Extract the (x, y) coordinate from the center of the cell holding the provided text.  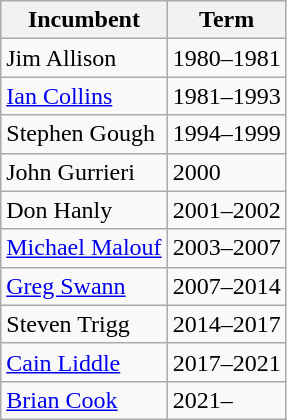
2000 (226, 172)
Brian Cook (84, 400)
Greg Swann (84, 286)
2021– (226, 400)
2007–2014 (226, 286)
Ian Collins (84, 96)
Stephen Gough (84, 134)
Steven Trigg (84, 324)
2003–2007 (226, 248)
1981–1993 (226, 96)
2014–2017 (226, 324)
1980–1981 (226, 58)
Cain Liddle (84, 362)
1994–1999 (226, 134)
2017–2021 (226, 362)
Incumbent (84, 20)
Michael Malouf (84, 248)
John Gurrieri (84, 172)
Term (226, 20)
2001–2002 (226, 210)
Don Hanly (84, 210)
Jim Allison (84, 58)
